Return the [X, Y] coordinate for the center point of the cell that contains the specified text.  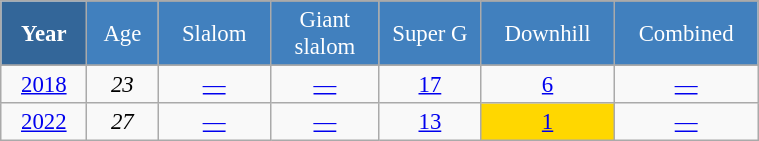
Slalom [214, 34]
2018 [44, 85]
Year [44, 34]
6 [547, 85]
23 [122, 85]
17 [430, 85]
Giantslalom [324, 34]
27 [122, 122]
2022 [44, 122]
13 [430, 122]
Combined [686, 34]
1 [547, 122]
Downhill [547, 34]
Age [122, 34]
Super G [430, 34]
